Identify which cell holds the provided text, then report its (X, Y) central coordinate. 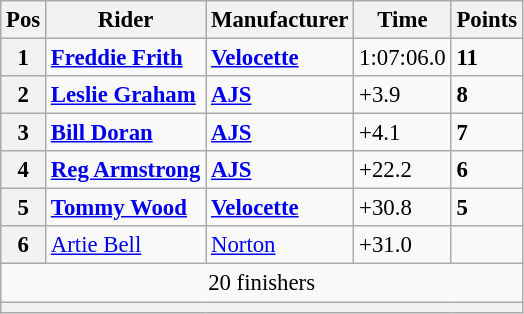
+3.9 (402, 95)
+31.0 (402, 245)
Freddie Frith (126, 58)
Norton (280, 245)
1:07:06.0 (402, 58)
Bill Doran (126, 133)
Points (486, 20)
Pos (24, 20)
Manufacturer (280, 20)
Time (402, 20)
11 (486, 58)
Leslie Graham (126, 95)
+22.2 (402, 170)
Artie Bell (126, 245)
Tommy Wood (126, 208)
3 (24, 133)
Reg Armstrong (126, 170)
2 (24, 95)
4 (24, 170)
8 (486, 95)
+4.1 (402, 133)
1 (24, 58)
7 (486, 133)
20 finishers (262, 283)
+30.8 (402, 208)
Rider (126, 20)
